For the text-containing cell, return its midpoint in (x, y) coordinate format. 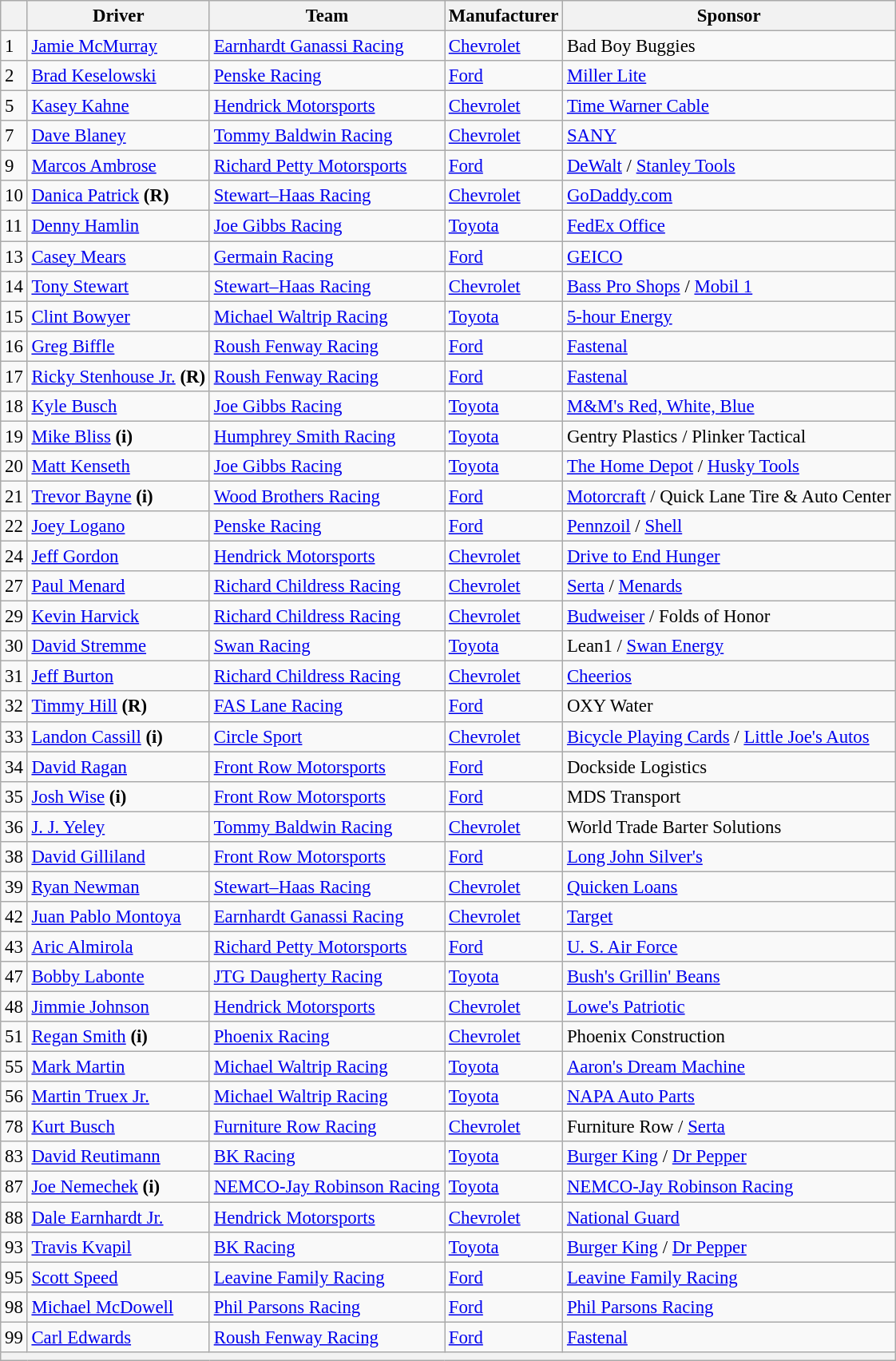
39 (14, 887)
M&M's Red, White, Blue (729, 407)
29 (14, 617)
Team (327, 16)
48 (14, 1007)
Greg Biffle (118, 346)
Aaron's Dream Machine (729, 1067)
1 (14, 46)
17 (14, 376)
Quicken Loans (729, 887)
U. S. Air Force (729, 946)
Kurt Busch (118, 1127)
87 (14, 1187)
Michael McDowell (118, 1307)
Driver (118, 16)
Regan Smith (i) (118, 1037)
15 (14, 316)
36 (14, 827)
Cheerios (729, 677)
Landon Cassill (i) (118, 736)
Furniture Row Racing (327, 1127)
GEICO (729, 256)
Target (729, 917)
18 (14, 407)
42 (14, 917)
JTG Daugherty Racing (327, 977)
GoDaddy.com (729, 196)
FedEx Office (729, 226)
Miller Lite (729, 76)
7 (14, 136)
Swan Racing (327, 646)
Kyle Busch (118, 407)
16 (14, 346)
30 (14, 646)
Humphrey Smith Racing (327, 436)
Denny Hamlin (118, 226)
31 (14, 677)
Long John Silver's (729, 857)
Bass Pro Shops / Mobil 1 (729, 286)
Lowe's Patriotic (729, 1007)
NAPA Auto Parts (729, 1097)
Germain Racing (327, 256)
Joe Nemechek (i) (118, 1187)
Jimmie Johnson (118, 1007)
Aric Almirola (118, 946)
95 (14, 1277)
Furniture Row / Serta (729, 1127)
OXY Water (729, 707)
Sponsor (729, 16)
Joey Logano (118, 526)
David Reutimann (118, 1157)
Josh Wise (i) (118, 796)
Phoenix Construction (729, 1037)
Timmy Hill (R) (118, 707)
Juan Pablo Montoya (118, 917)
88 (14, 1217)
47 (14, 977)
Scott Speed (118, 1277)
9 (14, 166)
Phoenix Racing (327, 1037)
MDS Transport (729, 796)
Casey Mears (118, 256)
35 (14, 796)
Trevor Bayne (i) (118, 496)
FAS Lane Racing (327, 707)
43 (14, 946)
David Stremme (118, 646)
Budweiser / Folds of Honor (729, 617)
27 (14, 586)
Drive to End Hunger (729, 557)
22 (14, 526)
Danica Patrick (R) (118, 196)
78 (14, 1127)
5-hour Energy (729, 316)
Ricky Stenhouse Jr. (R) (118, 376)
Jeff Gordon (118, 557)
56 (14, 1097)
Manufacturer (503, 16)
The Home Depot / Husky Tools (729, 466)
5 (14, 106)
National Guard (729, 1217)
Circle Sport (327, 736)
Bush's Grillin' Beans (729, 977)
Kasey Kahne (118, 106)
21 (14, 496)
Matt Kenseth (118, 466)
Serta / Menards (729, 586)
Jamie McMurray (118, 46)
34 (14, 767)
98 (14, 1307)
Gentry Plastics / Plinker Tactical (729, 436)
World Trade Barter Solutions (729, 827)
Brad Keselowski (118, 76)
Bad Boy Buggies (729, 46)
David Ragan (118, 767)
Paul Menard (118, 586)
SANY (729, 136)
Dave Blaney (118, 136)
DeWalt / Stanley Tools (729, 166)
33 (14, 736)
Kevin Harvick (118, 617)
51 (14, 1037)
10 (14, 196)
Jeff Burton (118, 677)
Ryan Newman (118, 887)
Wood Brothers Racing (327, 496)
Time Warner Cable (729, 106)
99 (14, 1337)
19 (14, 436)
93 (14, 1247)
Marcos Ambrose (118, 166)
20 (14, 466)
Martin Truex Jr. (118, 1097)
Mike Bliss (i) (118, 436)
13 (14, 256)
Dockside Logistics (729, 767)
Carl Edwards (118, 1337)
2 (14, 76)
Bobby Labonte (118, 977)
Mark Martin (118, 1067)
55 (14, 1067)
Motorcraft / Quick Lane Tire & Auto Center (729, 496)
Tony Stewart (118, 286)
David Gilliland (118, 857)
32 (14, 707)
11 (14, 226)
14 (14, 286)
24 (14, 557)
Pennzoil / Shell (729, 526)
Clint Bowyer (118, 316)
Travis Kvapil (118, 1247)
38 (14, 857)
83 (14, 1157)
Lean1 / Swan Energy (729, 646)
Bicycle Playing Cards / Little Joe's Autos (729, 736)
Dale Earnhardt Jr. (118, 1217)
J. J. Yeley (118, 827)
